Find where the given text appears and provide that cell's center as (x, y) coordinate. 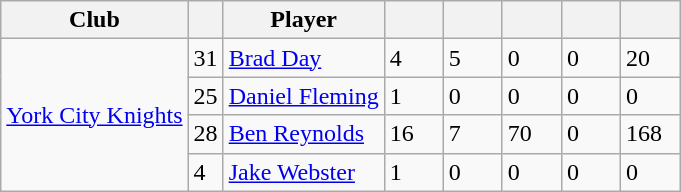
Ben Reynolds (304, 134)
Club (94, 20)
20 (650, 58)
16 (414, 134)
28 (206, 134)
5 (472, 58)
Player (304, 20)
Jake Webster (304, 172)
70 (532, 134)
31 (206, 58)
Brad Day (304, 58)
York City Knights (94, 115)
168 (650, 134)
25 (206, 96)
Daniel Fleming (304, 96)
7 (472, 134)
